Output the (x, y) coordinate of the center of the cell containing the given text.  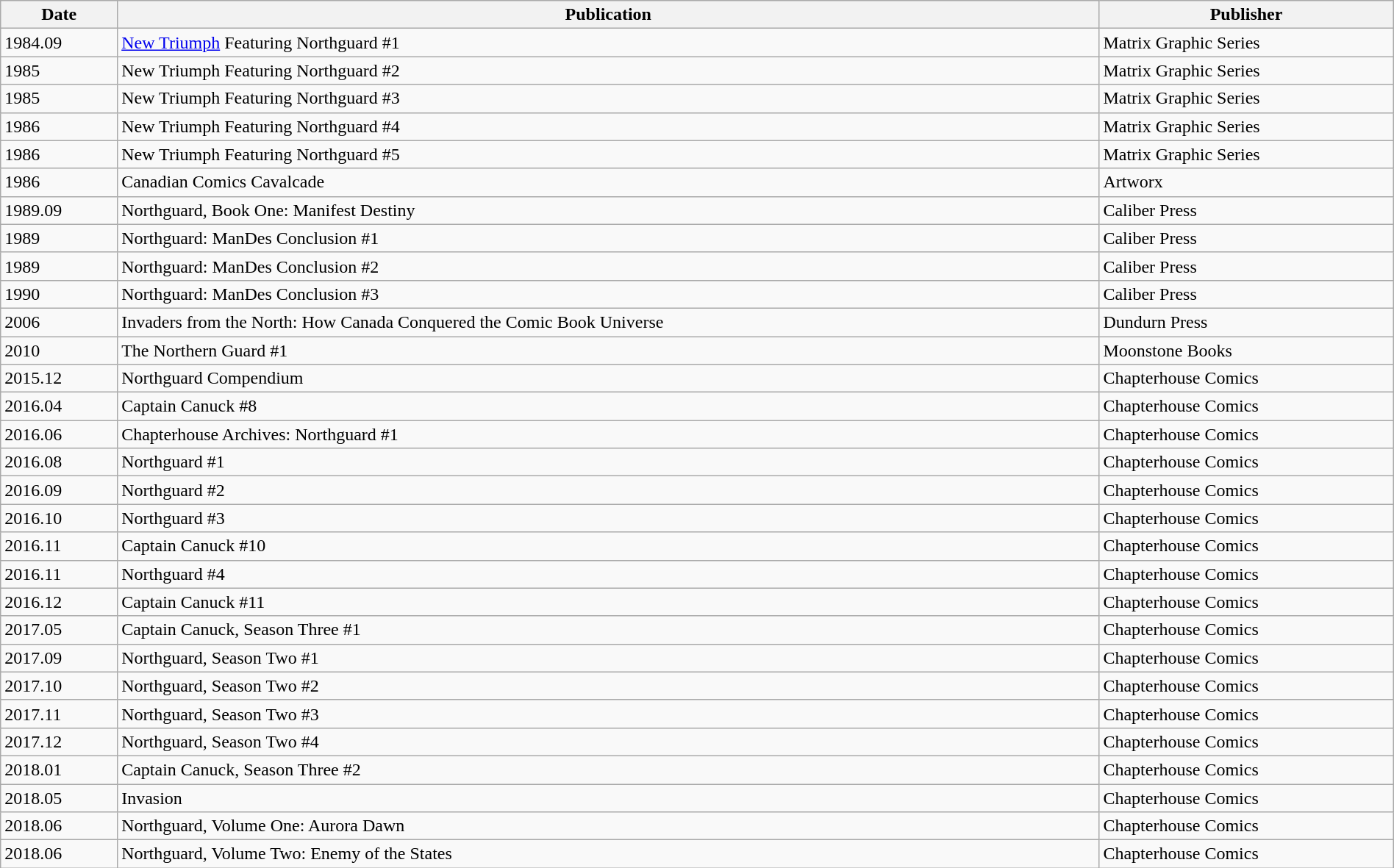
Date (59, 15)
Invaders from the North: How Canada Conquered the Comic Book Universe (609, 322)
Northguard, Season Two #1 (609, 658)
New Triumph Featuring Northguard #4 (609, 126)
Captain Canuck #8 (609, 406)
2016.10 (59, 518)
2017.12 (59, 742)
2017.09 (59, 658)
Northguard, Season Two #4 (609, 742)
2017.11 (59, 714)
2006 (59, 322)
Northguard #4 (609, 574)
2018.05 (59, 797)
Northguard, Volume Two: Enemy of the States (609, 854)
1984.09 (59, 43)
Publisher (1246, 15)
2010 (59, 351)
Northguard, Season Two #3 (609, 714)
2016.08 (59, 462)
Captain Canuck #11 (609, 602)
Northguard #2 (609, 490)
Chapterhouse Archives: Northguard #1 (609, 434)
New Triumph Featuring Northguard #5 (609, 154)
2016.12 (59, 602)
2017.10 (59, 686)
Northguard #1 (609, 462)
New Triumph Featuring Northguard #2 (609, 71)
1990 (59, 294)
Northguard, Volume One: Aurora Dawn (609, 826)
Northguard Compendium (609, 379)
2016.04 (59, 406)
2015.12 (59, 379)
Northguard: ManDes Conclusion #1 (609, 238)
Northguard, Book One: Manifest Destiny (609, 210)
The Northern Guard #1 (609, 351)
2016.09 (59, 490)
Northguard: ManDes Conclusion #2 (609, 266)
2016.06 (59, 434)
Captain Canuck #10 (609, 546)
2018.01 (59, 770)
1989.09 (59, 210)
New Triumph Featuring Northguard #3 (609, 98)
Captain Canuck, Season Three #2 (609, 770)
Canadian Comics Cavalcade (609, 182)
2017.05 (59, 630)
Northguard #3 (609, 518)
New Triumph Featuring Northguard #1 (609, 43)
Captain Canuck, Season Three #1 (609, 630)
Northguard: ManDes Conclusion #3 (609, 294)
Invasion (609, 797)
Dundurn Press (1246, 322)
Publication (609, 15)
Moonstone Books (1246, 351)
Artworx (1246, 182)
Northguard, Season Two #2 (609, 686)
